Capture the cell that displays the provided text and extract its (X, Y) central coordinate. 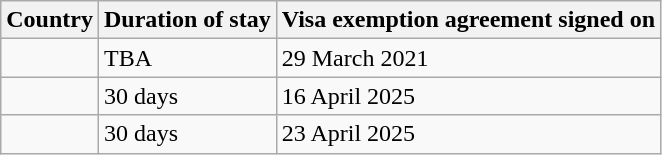
Visa exemption agreement signed on (468, 20)
Duration of stay (187, 20)
29 March 2021 (468, 58)
23 April 2025 (468, 134)
Country (50, 20)
16 April 2025 (468, 96)
TBA (187, 58)
